Return the [X, Y] coordinate for the center point of the cell that contains the specified text.  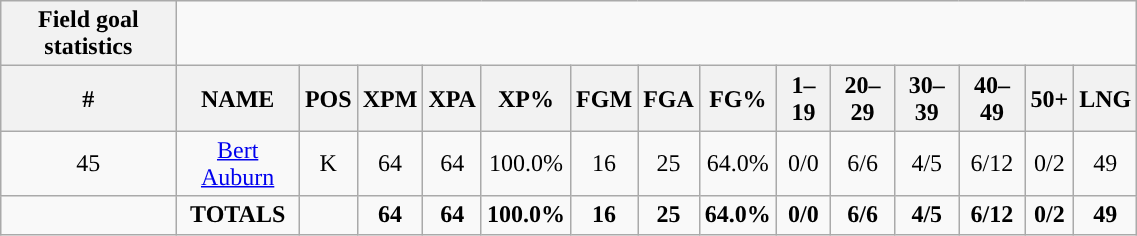
XP% [526, 98]
40–49 [992, 98]
# [88, 98]
50+ [1050, 98]
LNG [1106, 98]
FG% [738, 98]
FGM [604, 98]
FGA [669, 98]
XPM [390, 98]
TOTALS [238, 215]
Field goal statistics [88, 34]
20–29 [862, 98]
XPA [452, 98]
30–39 [927, 98]
NAME [238, 98]
K [328, 164]
Bert Auburn [238, 164]
POS [328, 98]
1–19 [803, 98]
45 [88, 164]
